Search for the cell housing the specified text and yield its [x, y] center coordinate. 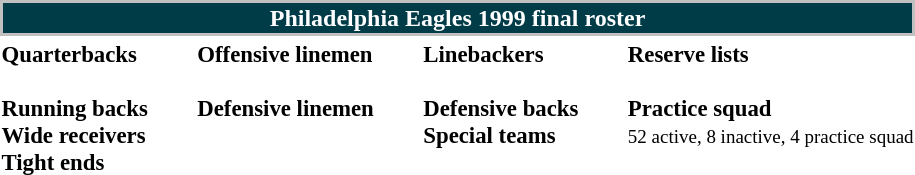
Philadelphia Eagles 1999 final roster [458, 18]
